Output the [x, y] coordinate of the center of the cell containing the given text.  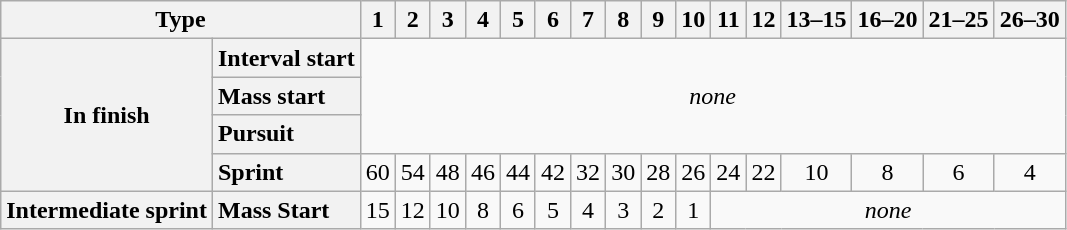
26 [694, 172]
16–20 [888, 20]
24 [728, 172]
60 [378, 172]
9 [658, 20]
Intermediate sprint [107, 210]
54 [412, 172]
42 [552, 172]
15 [378, 210]
Mass start [286, 96]
28 [658, 172]
21–25 [958, 20]
Pursuit [286, 134]
48 [448, 172]
44 [518, 172]
Mass Start [286, 210]
26–30 [1030, 20]
7 [588, 20]
Sprint [286, 172]
30 [624, 172]
32 [588, 172]
46 [482, 172]
13–15 [816, 20]
Interval start [286, 58]
22 [764, 172]
In finish [107, 115]
Type [180, 20]
11 [728, 20]
